For the text-containing cell, return its midpoint in [X, Y] coordinate format. 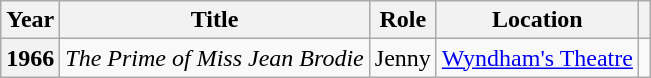
Role [402, 20]
1966 [30, 58]
Year [30, 20]
Location [537, 20]
Title [214, 20]
Jenny [402, 58]
The Prime of Miss Jean Brodie [214, 58]
Wyndham's Theatre [537, 58]
